Locate the cell with the specified text and output its [x, y] center coordinate. 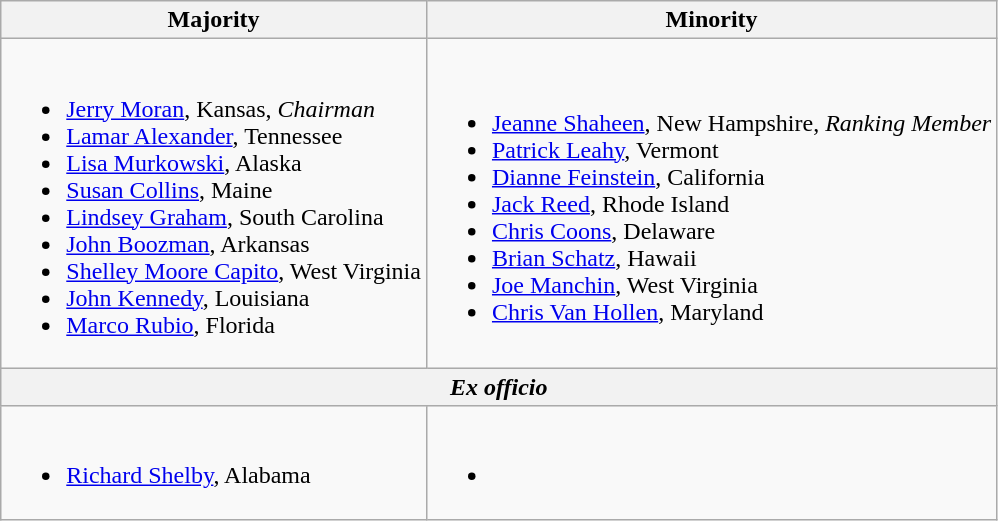
Majority [214, 20]
Ex officio [499, 387]
Minority [711, 20]
Richard Shelby, Alabama [214, 462]
